Provide the (X, Y) coordinate of the cell's center where the given text is located.  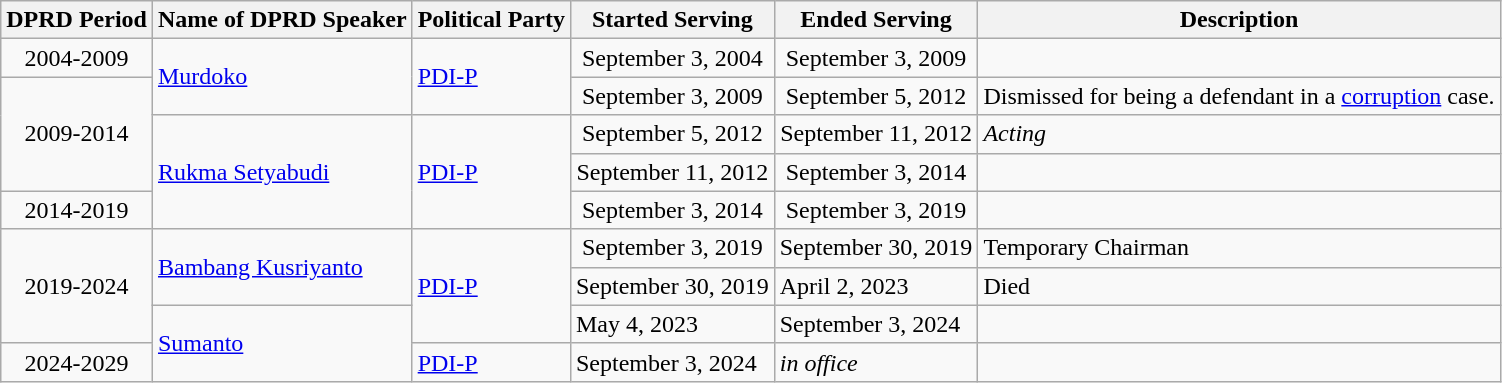
Started Serving (672, 20)
Sumanto (282, 343)
Acting (1239, 134)
DPRD Period (77, 20)
September 3, 2004 (672, 58)
Murdoko (282, 77)
2024-2029 (77, 362)
Description (1239, 20)
Rukma Setyabudi (282, 172)
Bambang Kusriyanto (282, 267)
Name of DPRD Speaker (282, 20)
2019-2024 (77, 286)
Ended Serving (876, 20)
2004-2009 (77, 58)
Political Party (491, 20)
2009-2014 (77, 134)
in office (876, 362)
Dismissed for being a defendant in a corruption case. (1239, 96)
Temporary Chairman (1239, 248)
May 4, 2023 (672, 324)
Died (1239, 286)
2014-2019 (77, 210)
April 2, 2023 (876, 286)
